Scan for the cell matching the given text and deliver its (X, Y) coordinate at center. 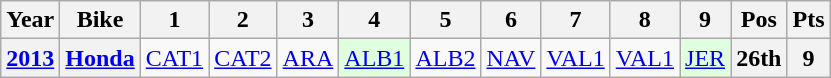
Pts (808, 20)
ARA (308, 58)
NAV (511, 58)
8 (644, 20)
1 (174, 20)
2 (243, 20)
26th (759, 58)
Year (30, 20)
2013 (30, 58)
4 (374, 20)
7 (576, 20)
Pos (759, 20)
5 (446, 20)
Bike (100, 20)
CAT2 (243, 58)
ALB1 (374, 58)
CAT1 (174, 58)
ALB2 (446, 58)
Honda (100, 58)
JER (706, 58)
3 (308, 20)
6 (511, 20)
